From the cell containing the given text, extract its center point as [X, Y] coordinate. 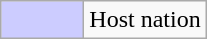
Host nation [145, 20]
